Scan for the cell matching the given text and deliver its (X, Y) coordinate at center. 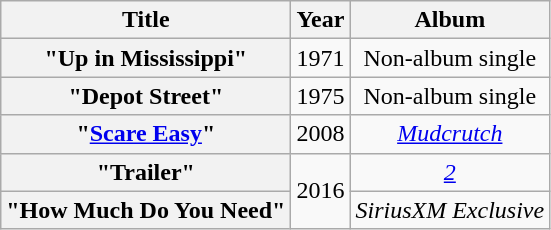
"How Much Do You Need" (146, 210)
Title (146, 20)
2 (450, 172)
1975 (320, 96)
1971 (320, 58)
Album (450, 20)
"Up in Mississippi" (146, 58)
2016 (320, 191)
"Trailer" (146, 172)
"Scare Easy" (146, 134)
Mudcrutch (450, 134)
SiriusXM Exclusive (450, 210)
2008 (320, 134)
"Depot Street" (146, 96)
Year (320, 20)
